Return the [x, y] coordinate for the center point of the cell that contains the specified text.  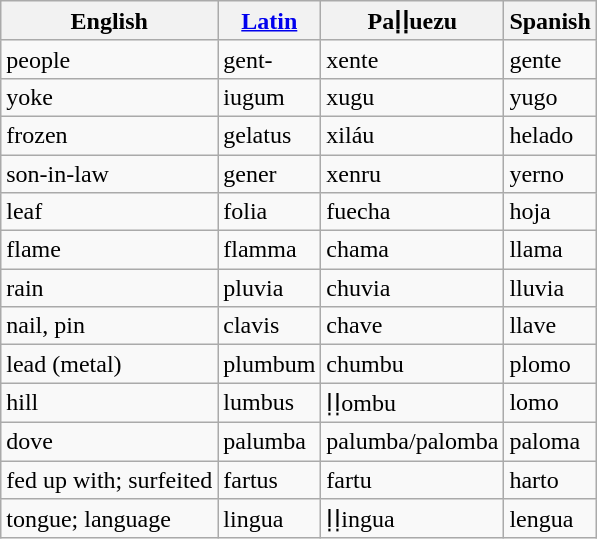
llave [550, 326]
lumbus [270, 403]
harto [550, 479]
folia [270, 212]
yoke [110, 97]
xiláu [412, 135]
xente [412, 59]
xenru [412, 173]
hoja [550, 212]
chave [412, 326]
lengua [550, 519]
chumbu [412, 364]
tongue; language [110, 519]
ḷḷingua [412, 519]
plomo [550, 364]
leaf [110, 212]
chuvia [412, 288]
paloma [550, 441]
iugum [270, 97]
xugu [412, 97]
lluvia [550, 288]
people [110, 59]
plumbum [270, 364]
yugo [550, 97]
fuecha [412, 212]
rain [110, 288]
palumba/palomba [412, 441]
Paḷḷuezu [412, 21]
gent- [270, 59]
pluvia [270, 288]
lead (metal) [110, 364]
lingua [270, 519]
flamma [270, 250]
gelatus [270, 135]
English [110, 21]
hill [110, 403]
son-in-law [110, 173]
lomo [550, 403]
gener [270, 173]
helado [550, 135]
ḷḷombu [412, 403]
yerno [550, 173]
fed up with; surfeited [110, 479]
fartus [270, 479]
Latin [270, 21]
chama [412, 250]
dove [110, 441]
frozen [110, 135]
nail, pin [110, 326]
clavis [270, 326]
fartu [412, 479]
llama [550, 250]
Spanish [550, 21]
palumba [270, 441]
flame [110, 250]
gente [550, 59]
